Extract the [x, y] coordinate from the center of the cell holding the provided text.  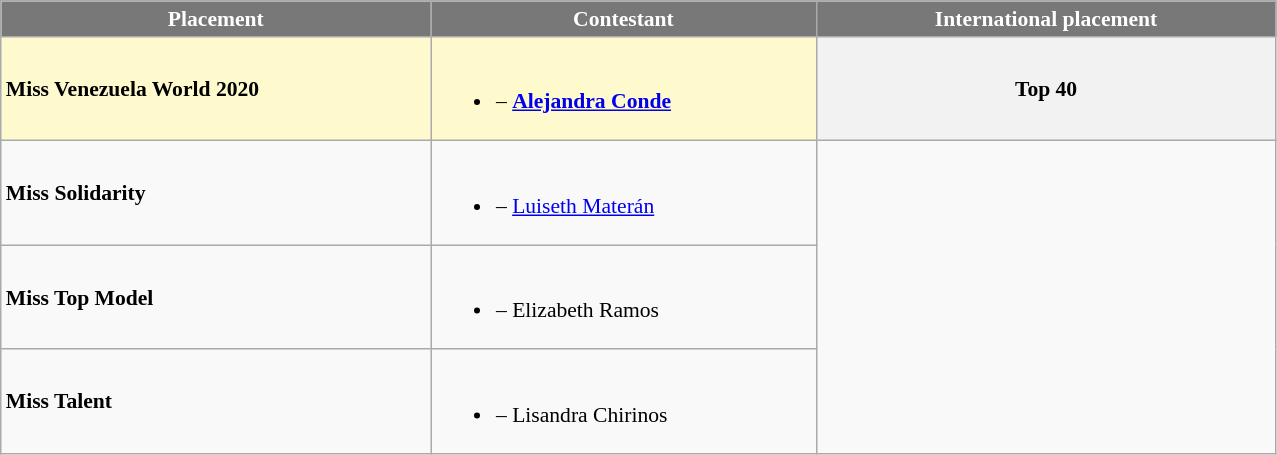
Miss Solidarity [216, 193]
– Alejandra Conde [624, 89]
Miss Venezuela World 2020 [216, 89]
Miss Talent [216, 402]
Contestant [624, 19]
Miss Top Model [216, 297]
– Lisandra Chirinos [624, 402]
– Elizabeth Ramos [624, 297]
Placement [216, 19]
Top 40 [1046, 89]
– Luiseth Materán [624, 193]
International placement [1046, 19]
